Pinpoint the cell where the given text exists, returning its (x, y) midpoint coordinate. 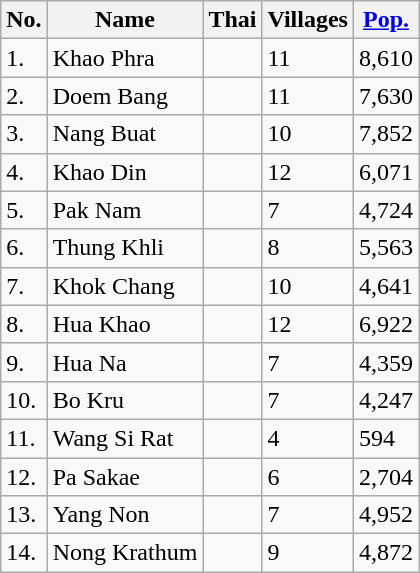
Villages (308, 20)
7,852 (386, 134)
Wang Si Rat (125, 438)
1. (24, 58)
Pop. (386, 20)
Name (125, 20)
9. (24, 362)
Thung Khli (125, 248)
Pa Sakae (125, 477)
7,630 (386, 96)
4. (24, 172)
Khao Phra (125, 58)
Nang Buat (125, 134)
2,704 (386, 477)
No. (24, 20)
4 (308, 438)
10. (24, 400)
Doem Bang (125, 96)
6,922 (386, 324)
Bo Kru (125, 400)
594 (386, 438)
4,724 (386, 210)
5,563 (386, 248)
9 (308, 553)
Pak Nam (125, 210)
Khok Chang (125, 286)
5. (24, 210)
4,247 (386, 400)
6 (308, 477)
4,359 (386, 362)
4,872 (386, 553)
Hua Na (125, 362)
Yang Non (125, 515)
8. (24, 324)
4,641 (386, 286)
8 (308, 248)
6. (24, 248)
Hua Khao (125, 324)
11. (24, 438)
3. (24, 134)
4,952 (386, 515)
8,610 (386, 58)
2. (24, 96)
6,071 (386, 172)
7. (24, 286)
13. (24, 515)
Nong Krathum (125, 553)
12. (24, 477)
Thai (232, 20)
14. (24, 553)
Khao Din (125, 172)
